Find where the given text appears and provide that cell's center as (x, y) coordinate. 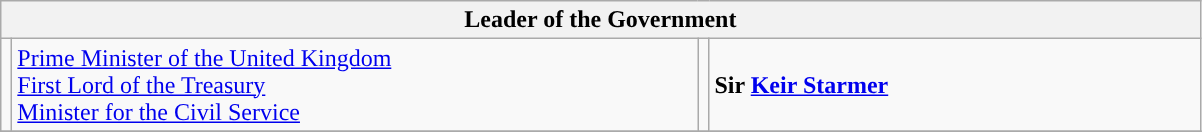
Leader of the Government (600, 20)
Prime Minister of the United KingdomFirst Lord of the TreasuryMinister for the Civil Service (355, 85)
Sir Keir Starmer (954, 85)
